Search for the cell housing the specified text and yield its [X, Y] center coordinate. 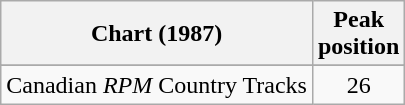
Peakposition [358, 34]
Canadian RPM Country Tracks [157, 85]
26 [358, 85]
Chart (1987) [157, 34]
